Find where the given text appears and provide that cell's center as (X, Y) coordinate. 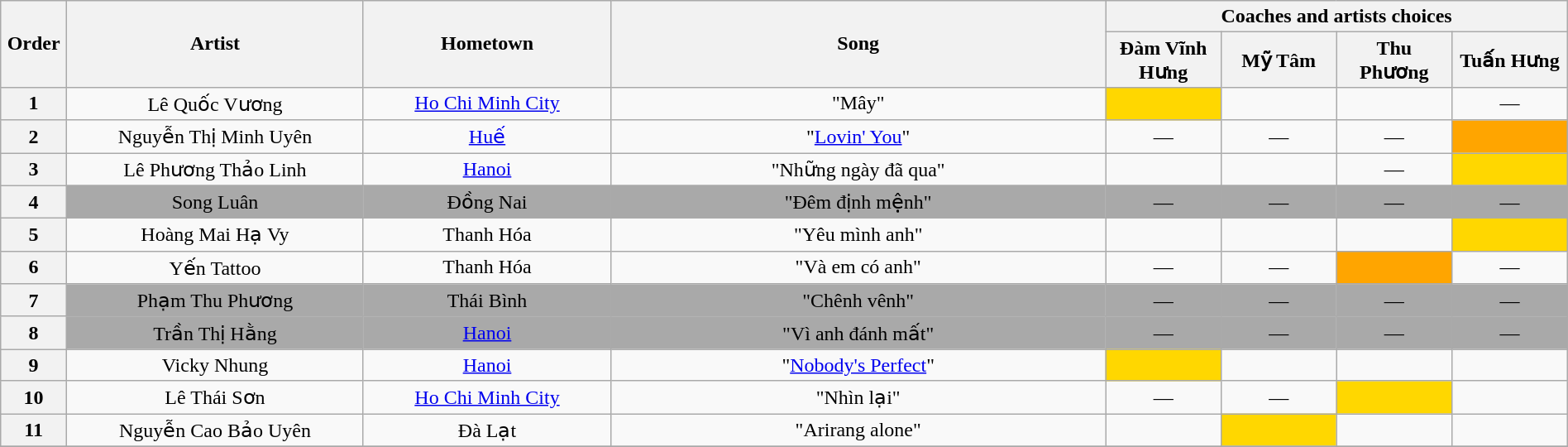
Mỹ Tâm (1279, 60)
7 (34, 300)
Hometown (486, 45)
Artist (215, 45)
"Nhìn lại" (858, 397)
5 (34, 235)
Thái Bình (486, 300)
Tuấn Hưng (1510, 60)
"Nobody's Perfect" (858, 365)
10 (34, 397)
Coaches and artists choices (1336, 17)
Đồng Nai (486, 202)
11 (34, 430)
"Arirang alone" (858, 430)
"Đêm định mệnh" (858, 202)
"Và em có anh" (858, 267)
"Mây" (858, 103)
Nguyễn Cao Bảo Uyên (215, 430)
9 (34, 365)
Đàm Vĩnh Hưng (1164, 60)
Vicky Nhung (215, 365)
"Lovin' You" (858, 137)
6 (34, 267)
4 (34, 202)
"Những ngày đã qua" (858, 169)
Hoàng Mai Hạ Vy (215, 235)
Nguyễn Thị Minh Uyên (215, 137)
3 (34, 169)
1 (34, 103)
8 (34, 333)
"Yêu mình anh" (858, 235)
Phạm Thu Phương (215, 300)
Song Luân (215, 202)
Thu Phương (1394, 60)
"Vì anh đánh mất" (858, 333)
"Chênh vênh" (858, 300)
Order (34, 45)
Song (858, 45)
2 (34, 137)
Đà Lạt (486, 430)
Huế (486, 137)
Trần Thị Hằng (215, 333)
Yến Tattoo (215, 267)
Lê Thái Sơn (215, 397)
Lê Quốc Vương (215, 103)
Lê Phương Thảo Linh (215, 169)
